Capture the cell that displays the provided text and extract its (X, Y) central coordinate. 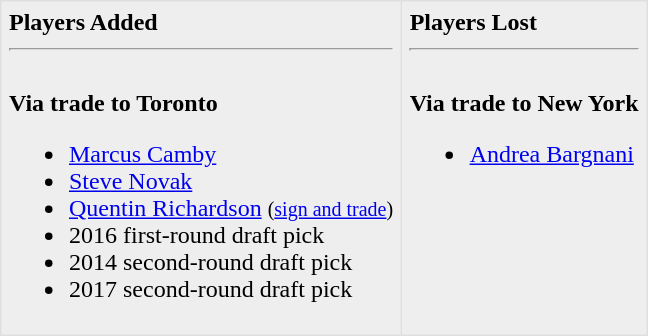
Players Lost Via trade to New YorkAndrea Bargnani (524, 168)
